Scan for the cell matching the given text and deliver its (X, Y) coordinate at center. 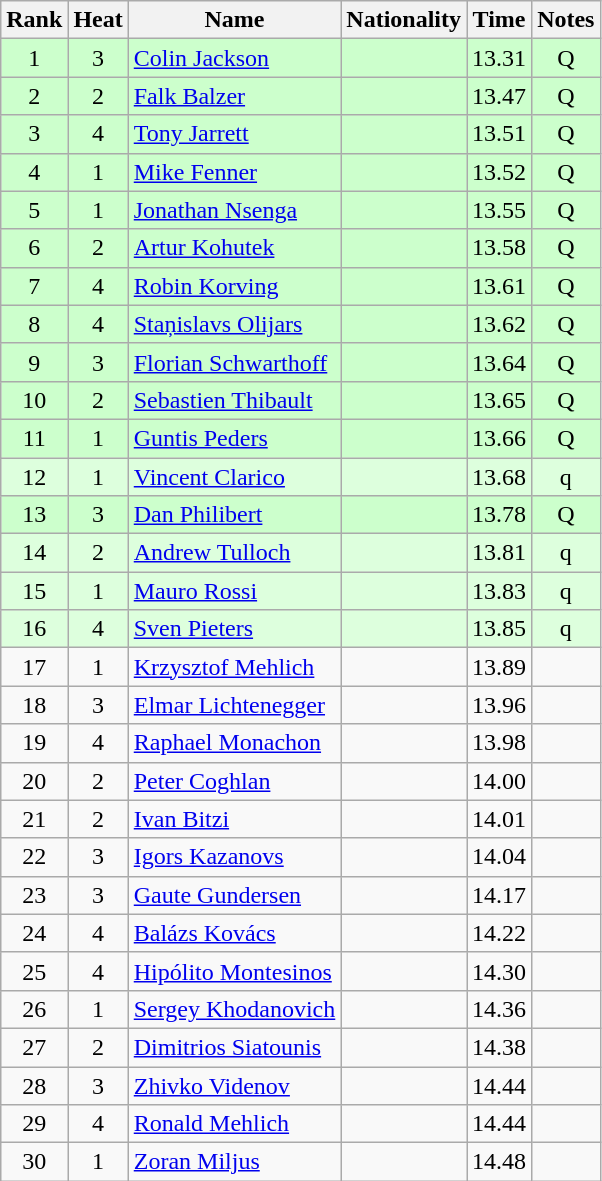
13.55 (500, 210)
28 (34, 1085)
6 (34, 248)
Dan Philibert (234, 515)
22 (34, 857)
Ronald Mehlich (234, 1124)
Zhivko Videnov (234, 1085)
13.89 (500, 667)
Artur Kohutek (234, 248)
13.51 (500, 134)
Andrew Tulloch (234, 553)
13.68 (500, 477)
13.98 (500, 743)
25 (34, 971)
14.22 (500, 933)
20 (34, 781)
Time (500, 20)
Nationality (404, 20)
14.30 (500, 971)
Tony Jarrett (234, 134)
Florian Schwarthoff (234, 362)
9 (34, 362)
15 (34, 591)
14.48 (500, 1162)
13.96 (500, 705)
Elmar Lichtenegger (234, 705)
Jonathan Nsenga (234, 210)
7 (34, 286)
Igors Kazanovs (234, 857)
13.81 (500, 553)
Name (234, 20)
Dimitrios Siatounis (234, 1047)
19 (34, 743)
16 (34, 629)
Zoran Miljus (234, 1162)
Gaute Gundersen (234, 895)
14 (34, 553)
11 (34, 438)
Sven Pieters (234, 629)
Ivan Bitzi (234, 819)
18 (34, 705)
29 (34, 1124)
Staņislavs Olijars (234, 324)
26 (34, 1009)
14.36 (500, 1009)
13 (34, 515)
Falk Balzer (234, 96)
Balázs Kovács (234, 933)
Raphael Monachon (234, 743)
12 (34, 477)
13.85 (500, 629)
Hipólito Montesinos (234, 971)
23 (34, 895)
30 (34, 1162)
Vincent Clarico (234, 477)
13.31 (500, 58)
Peter Coghlan (234, 781)
13.61 (500, 286)
21 (34, 819)
Notes (566, 20)
13.62 (500, 324)
14.17 (500, 895)
24 (34, 933)
13.52 (500, 172)
13.47 (500, 96)
17 (34, 667)
14.01 (500, 819)
Rank (34, 20)
Sebastien Thibault (234, 400)
13.66 (500, 438)
Heat (98, 20)
13.65 (500, 400)
13.64 (500, 362)
Sergey Khodanovich (234, 1009)
27 (34, 1047)
Mike Fenner (234, 172)
13.58 (500, 248)
Guntis Peders (234, 438)
Krzysztof Mehlich (234, 667)
10 (34, 400)
Robin Korving (234, 286)
14.00 (500, 781)
8 (34, 324)
14.38 (500, 1047)
5 (34, 210)
13.83 (500, 591)
14.04 (500, 857)
13.78 (500, 515)
Mauro Rossi (234, 591)
Colin Jackson (234, 58)
